Return the (x, y) coordinate for the center point of the cell that contains the specified text.  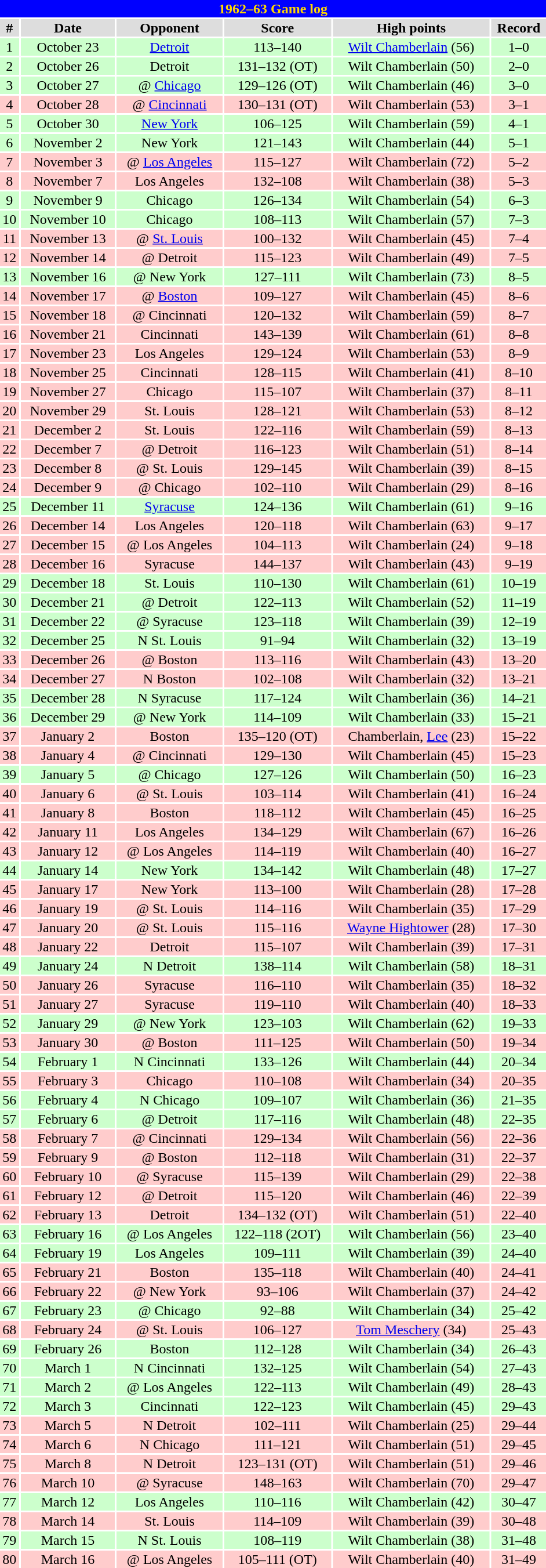
115–123 (278, 258)
129–124 (278, 353)
December 14 (68, 526)
102–111 (278, 1425)
112–128 (278, 1349)
11–19 (519, 602)
102–110 (278, 487)
December 7 (68, 449)
1–0 (519, 47)
52 (9, 1023)
21–35 (519, 1100)
68 (9, 1330)
9–16 (519, 506)
16–24 (519, 794)
12–19 (519, 621)
93–106 (278, 1291)
25 (9, 506)
32 (9, 640)
24 (9, 487)
75 (9, 1464)
22–40 (519, 1215)
March 14 (68, 1521)
16–25 (519, 813)
20 (9, 411)
67 (9, 1310)
December 21 (68, 602)
114–119 (278, 851)
Wilt Chamberlain (73) (412, 277)
8–6 (519, 296)
48 (9, 947)
Wilt Chamberlain (52) (412, 602)
12 (9, 258)
54 (9, 1062)
62 (9, 1215)
November 13 (68, 238)
30–48 (519, 1521)
October 26 (68, 66)
106–127 (278, 1330)
30 (9, 602)
November 18 (68, 315)
31–48 (519, 1540)
January 26 (68, 985)
91–94 (278, 640)
February 1 (68, 1062)
58 (9, 1138)
28 (9, 564)
50 (9, 985)
Record (519, 28)
128–121 (278, 411)
115–116 (278, 928)
Wilt Chamberlain (31) (412, 1157)
Wilt Chamberlain (67) (412, 832)
70 (9, 1368)
Wilt Chamberlain (42) (412, 1502)
January 6 (68, 794)
16–26 (519, 832)
November 29 (68, 411)
51 (9, 1004)
January 11 (68, 832)
January 12 (68, 851)
122–116 (278, 430)
29–47 (519, 1483)
127–126 (278, 774)
January 20 (68, 928)
1 (9, 47)
76 (9, 1483)
November 7 (68, 181)
7–5 (519, 258)
Wilt Chamberlain (58) (412, 966)
29 (9, 583)
117–124 (278, 698)
23 (9, 468)
5 (9, 124)
80 (9, 1559)
123–118 (278, 621)
October 28 (68, 104)
112–118 (278, 1157)
129–145 (278, 468)
27 (9, 545)
17–30 (519, 928)
100–132 (278, 238)
5–2 (519, 162)
135–120 (OT) (278, 736)
132–108 (278, 181)
February 6 (68, 1119)
6–3 (519, 200)
111–121 (278, 1444)
8–15 (519, 468)
61 (9, 1196)
19–33 (519, 1023)
104–113 (278, 545)
27–43 (519, 1368)
Wilt Chamberlain (33) (412, 717)
10–19 (519, 583)
N Syracuse (169, 698)
130–131 (OT) (278, 104)
December 29 (68, 717)
65 (9, 1272)
14–21 (519, 698)
123–131 (OT) (278, 1464)
45 (9, 889)
Tom Meschery (34) (412, 1330)
16–27 (519, 851)
January 27 (68, 1004)
January 17 (68, 889)
November 21 (68, 334)
March 1 (68, 1368)
29–45 (519, 1444)
February 26 (68, 1349)
22–38 (519, 1176)
January 8 (68, 813)
16–23 (519, 774)
17–31 (519, 947)
124–136 (278, 506)
8–16 (519, 487)
28–43 (519, 1387)
14 (9, 296)
3 (9, 85)
4 (9, 104)
5–1 (519, 143)
Score (278, 28)
38 (9, 755)
3–0 (519, 85)
41 (9, 813)
December 8 (68, 468)
72 (9, 1406)
February 21 (68, 1272)
18–32 (519, 985)
15–23 (519, 755)
December 27 (68, 679)
N Boston (169, 679)
7–4 (519, 238)
115–139 (278, 1176)
127–111 (278, 277)
3–1 (519, 104)
March 2 (68, 1387)
November 2 (68, 143)
18–33 (519, 1004)
Wilt Chamberlain (28) (412, 889)
19–34 (519, 1042)
29–43 (519, 1406)
110–116 (278, 1502)
131–132 (OT) (278, 66)
20–34 (519, 1062)
122–118 (2OT) (278, 1234)
February 10 (68, 1176)
8–14 (519, 449)
43 (9, 851)
February 7 (68, 1138)
Wayne Hightower (28) (412, 928)
November 10 (68, 219)
January 24 (68, 966)
115–127 (278, 162)
18–31 (519, 966)
March 16 (68, 1559)
November 16 (68, 277)
105–111 (OT) (278, 1559)
December 22 (68, 621)
92–88 (278, 1310)
129–134 (278, 1138)
December 9 (68, 487)
35 (9, 698)
126–134 (278, 200)
108–119 (278, 1540)
1962–63 Game log (273, 9)
November 25 (68, 372)
15–22 (519, 736)
44 (9, 870)
148–163 (278, 1483)
February 23 (68, 1310)
Opponent (169, 28)
9–18 (519, 545)
January 22 (68, 947)
8–5 (519, 277)
8–9 (519, 353)
March 10 (68, 1483)
15–21 (519, 717)
13–21 (519, 679)
January 5 (68, 774)
Chamberlain, Lee (23) (412, 736)
20–35 (519, 1081)
64 (9, 1253)
116–110 (278, 985)
116–123 (278, 449)
128–115 (278, 372)
9 (9, 200)
13 (9, 277)
144–137 (278, 564)
December 25 (68, 640)
60 (9, 1176)
7 (9, 162)
Wilt Chamberlain (72) (412, 162)
122–123 (278, 1406)
January 2 (68, 736)
25–42 (519, 1310)
January 4 (68, 755)
February 16 (68, 1234)
February 13 (68, 1215)
8–12 (519, 411)
Wilt Chamberlain (70) (412, 1483)
November 23 (68, 353)
October 27 (68, 85)
53 (9, 1042)
110–130 (278, 583)
January 29 (68, 1023)
Wilt Chamberlain (25) (412, 1425)
26 (9, 526)
24–42 (519, 1291)
November 3 (68, 162)
8–13 (519, 430)
129–126 (OT) (278, 85)
47 (9, 928)
2 (9, 66)
17–28 (519, 889)
4–1 (519, 124)
8–10 (519, 372)
22–39 (519, 1196)
57 (9, 1119)
15 (9, 315)
40 (9, 794)
29–44 (519, 1425)
December 11 (68, 506)
102–108 (278, 679)
19 (9, 392)
30–47 (519, 1502)
17–27 (519, 870)
October 23 (68, 47)
10 (9, 219)
109–127 (278, 296)
106–125 (278, 124)
11 (9, 238)
21 (9, 430)
December 18 (68, 583)
9–17 (519, 526)
Wilt Chamberlain (62) (412, 1023)
Date (68, 28)
134–132 (OT) (278, 1215)
22 (9, 449)
8–7 (519, 315)
High points (412, 28)
49 (9, 966)
Wilt Chamberlain (63) (412, 526)
46 (9, 908)
78 (9, 1521)
73 (9, 1425)
February 4 (68, 1100)
56 (9, 1100)
113–100 (278, 889)
123–103 (278, 1023)
113–140 (278, 47)
13–20 (519, 660)
119–110 (278, 1004)
November 9 (68, 200)
February 22 (68, 1291)
134–129 (278, 832)
December 28 (68, 698)
118–112 (278, 813)
February 19 (68, 1253)
66 (9, 1291)
18 (9, 372)
111–125 (278, 1042)
February 9 (68, 1157)
120–118 (278, 526)
74 (9, 1444)
109–107 (278, 1100)
37 (9, 736)
Wilt Chamberlain (57) (412, 219)
133–126 (278, 1062)
77 (9, 1502)
121–143 (278, 143)
25–43 (519, 1330)
January 19 (68, 908)
109–111 (278, 1253)
143–139 (278, 334)
23–40 (519, 1234)
February 12 (68, 1196)
26–43 (519, 1349)
February 24 (68, 1330)
22–36 (519, 1138)
16 (9, 334)
November 14 (68, 258)
132–125 (278, 1368)
6 (9, 143)
110–108 (278, 1081)
March 12 (68, 1502)
November 17 (68, 296)
39 (9, 774)
March 15 (68, 1540)
March 5 (68, 1425)
Wilt Chamberlain (24) (412, 545)
135–118 (278, 1272)
34 (9, 679)
69 (9, 1349)
2–0 (519, 66)
138–114 (278, 966)
79 (9, 1540)
71 (9, 1387)
17–29 (519, 908)
December 15 (68, 545)
117–116 (278, 1119)
5–3 (519, 181)
134–142 (278, 870)
22–35 (519, 1119)
9–19 (519, 564)
24–40 (519, 1253)
29–46 (519, 1464)
# (9, 28)
113–116 (278, 660)
31–49 (519, 1559)
January 14 (68, 870)
January 30 (68, 1042)
22–37 (519, 1157)
November 27 (68, 392)
33 (9, 660)
114–116 (278, 908)
55 (9, 1081)
December 2 (68, 430)
24–41 (519, 1272)
63 (9, 1234)
October 30 (68, 124)
59 (9, 1157)
8 (9, 181)
March 8 (68, 1464)
31 (9, 621)
March 3 (68, 1406)
December 16 (68, 564)
8–8 (519, 334)
129–130 (278, 755)
February 3 (68, 1081)
17 (9, 353)
8–11 (519, 392)
42 (9, 832)
108–113 (278, 219)
13–19 (519, 640)
December 26 (68, 660)
103–114 (278, 794)
115–120 (278, 1196)
120–132 (278, 315)
March 6 (68, 1444)
36 (9, 717)
7–3 (519, 219)
